Identify which cell holds the provided text, then report its (x, y) central coordinate. 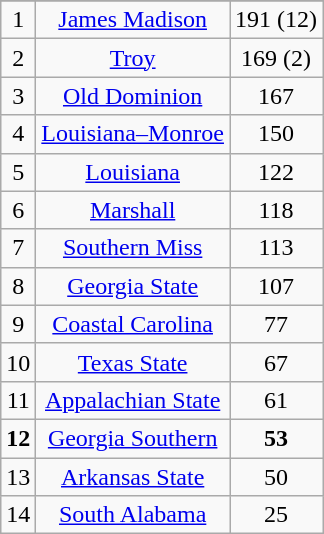
Louisiana–Monroe (133, 134)
Appalachian State (133, 400)
Coastal Carolina (133, 324)
7 (18, 248)
Georgia Southern (133, 438)
61 (276, 400)
6 (18, 210)
9 (18, 324)
Georgia State (133, 286)
Southern Miss (133, 248)
167 (276, 96)
67 (276, 362)
Arkansas State (133, 477)
Texas State (133, 362)
191 (12) (276, 20)
Marshall (133, 210)
4 (18, 134)
113 (276, 248)
1 (18, 20)
12 (18, 438)
Old Dominion (133, 96)
50 (276, 477)
10 (18, 362)
James Madison (133, 20)
8 (18, 286)
13 (18, 477)
122 (276, 172)
107 (276, 286)
169 (2) (276, 58)
150 (276, 134)
25 (276, 515)
11 (18, 400)
5 (18, 172)
53 (276, 438)
3 (18, 96)
2 (18, 58)
14 (18, 515)
118 (276, 210)
Troy (133, 58)
77 (276, 324)
Louisiana (133, 172)
South Alabama (133, 515)
